Search for the cell housing the specified text and yield its [X, Y] center coordinate. 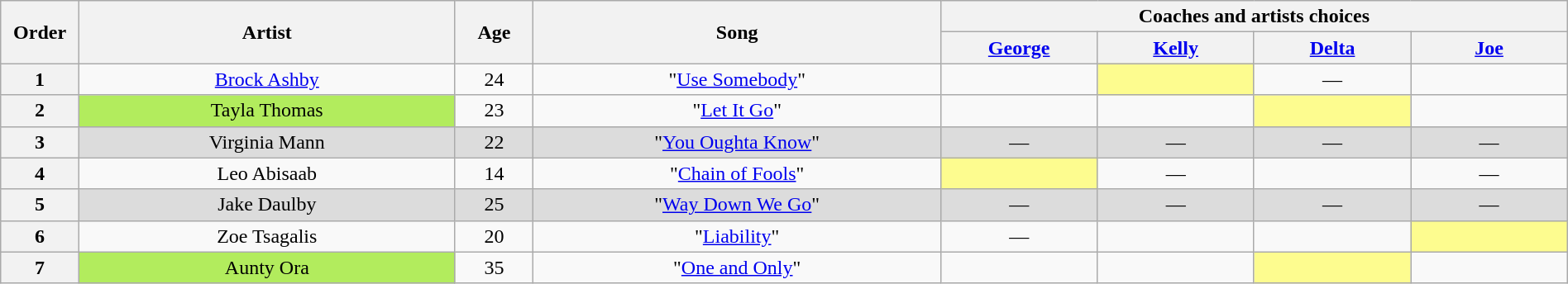
Jake Daulby [266, 205]
1 [40, 79]
Tayla Thomas [266, 111]
Leo Abisaab [266, 173]
6 [40, 236]
Age [495, 32]
"Let It Go" [738, 111]
"Chain of Fools" [738, 173]
20 [495, 236]
Joe [1489, 48]
3 [40, 142]
22 [495, 142]
4 [40, 173]
2 [40, 111]
Delta [1331, 48]
Aunty Ora [266, 267]
14 [495, 173]
25 [495, 205]
"Liability" [738, 236]
35 [495, 267]
Zoe Tsagalis [266, 236]
Virginia Mann [266, 142]
Coaches and artists choices [1254, 17]
"One and Only" [738, 267]
Order [40, 32]
Song [738, 32]
Kelly [1176, 48]
23 [495, 111]
"Use Somebody" [738, 79]
7 [40, 267]
Artist [266, 32]
Brock Ashby [266, 79]
George [1019, 48]
"You Oughta Know" [738, 142]
"Way Down We Go" [738, 205]
5 [40, 205]
24 [495, 79]
